Search for the cell housing the specified text and yield its (x, y) center coordinate. 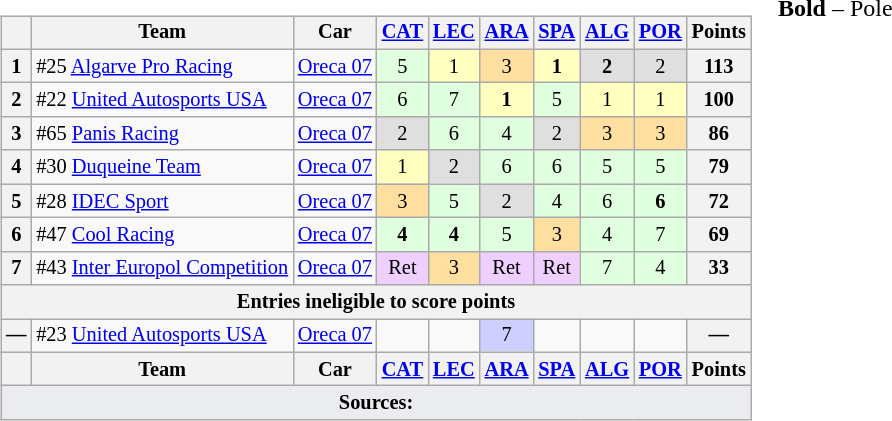
#22 United Autosports USA (162, 100)
86 (719, 134)
33 (719, 268)
72 (719, 201)
100 (719, 100)
Entries ineligible to score points (376, 302)
Sources: (376, 403)
#25 Algarve Pro Racing (162, 66)
#47 Cool Racing (162, 235)
#28 IDEC Sport (162, 201)
#30 Duqueine Team (162, 167)
69 (719, 235)
#23 United Autosports USA (162, 336)
#43 Inter Europol Competition (162, 268)
#65 Panis Racing (162, 134)
79 (719, 167)
113 (719, 66)
